Provide the (X, Y) coordinate of the cell's center where the given text is located.  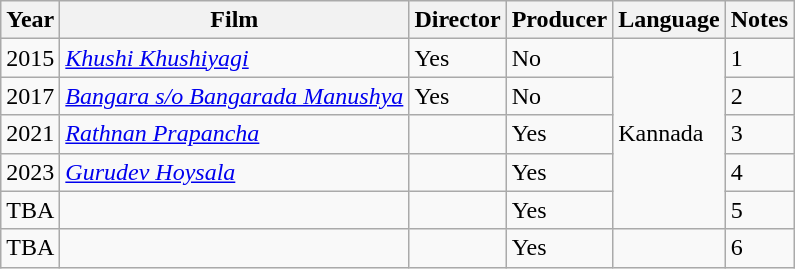
2017 (30, 96)
Film (234, 20)
Kannada (669, 134)
2 (759, 96)
Year (30, 20)
3 (759, 134)
2021 (30, 134)
Producer (560, 20)
Director (458, 20)
2015 (30, 58)
Gurudev Hoysala (234, 172)
Notes (759, 20)
1 (759, 58)
4 (759, 172)
Bangara s/o Bangarada Manushya (234, 96)
Khushi Khushiyagi (234, 58)
Rathnan Prapancha (234, 134)
2023 (30, 172)
6 (759, 248)
5 (759, 210)
Language (669, 20)
